From the cell containing the given text, extract its center point as (X, Y) coordinate. 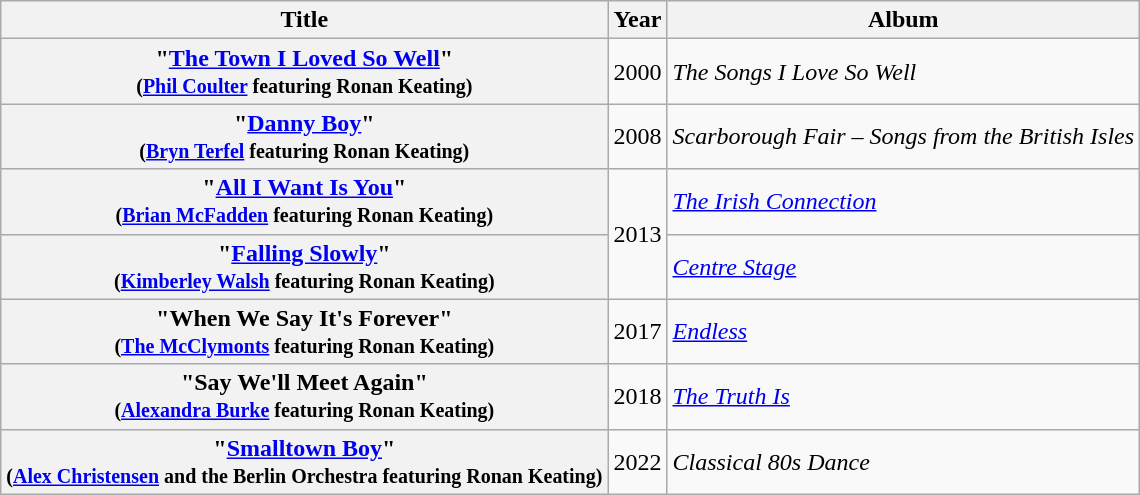
"When We Say It's Forever" (The McClymonts featuring Ronan Keating) (304, 332)
Centre Stage (904, 266)
Endless (904, 332)
The Truth Is (904, 396)
Year (638, 20)
Scarborough Fair – Songs from the British Isles (904, 136)
2008 (638, 136)
2017 (638, 332)
"The Town I Loved So Well" (Phil Coulter featuring Ronan Keating) (304, 72)
"Falling Slowly" (Kimberley Walsh featuring Ronan Keating) (304, 266)
Title (304, 20)
2018 (638, 396)
"Say We'll Meet Again" (Alexandra Burke featuring Ronan Keating) (304, 396)
2013 (638, 234)
Classical 80s Dance (904, 462)
"Danny Boy" (Bryn Terfel featuring Ronan Keating) (304, 136)
2000 (638, 72)
The Irish Connection (904, 202)
2022 (638, 462)
Album (904, 20)
"All I Want Is You" (Brian McFadden featuring Ronan Keating) (304, 202)
The Songs I Love So Well (904, 72)
"Smalltown Boy" (Alex Christensen and the Berlin Orchestra featuring Ronan Keating) (304, 462)
